Return the (x, y) coordinate for the center point of the cell that contains the specified text.  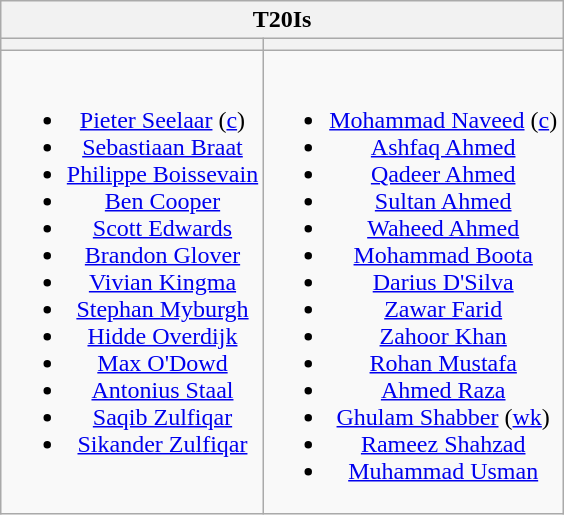
T20Is (282, 20)
